Determine the (X, Y) coordinate at the center of the cell enclosing the given text.  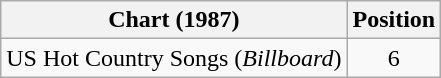
Chart (1987) (174, 20)
US Hot Country Songs (Billboard) (174, 58)
6 (394, 58)
Position (394, 20)
